Return [x, y] of the center of cell containing provided text 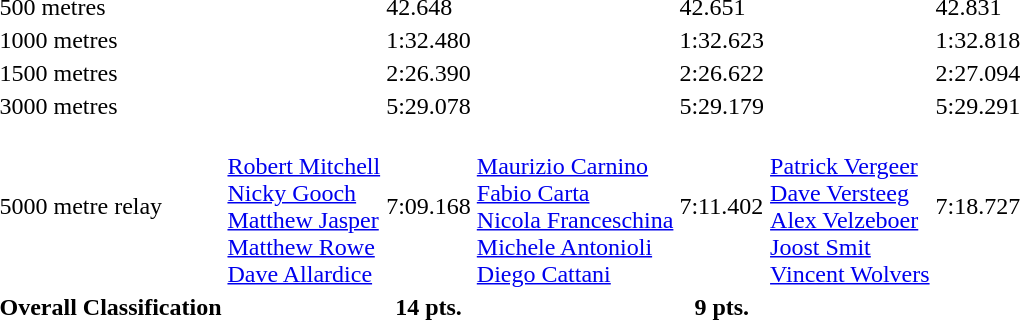
1:32.480 [429, 40]
Maurizio CarninoFabio CartaNicola FranceschinaMichele AntonioliDiego Cattani [575, 206]
2:26.390 [429, 73]
7:09.168 [429, 206]
5:29.078 [429, 106]
1:32.623 [722, 40]
Patrick VergeerDave VersteegAlex VelzeboerJoost SmitVincent Wolvers [850, 206]
2:26.622 [722, 73]
Robert MitchellNicky GoochMatthew JasperMatthew RoweDave Allardice [304, 206]
7:11.402 [722, 206]
5:29.179 [722, 106]
